Find where the given text appears and provide that cell's center as (X, Y) coordinate. 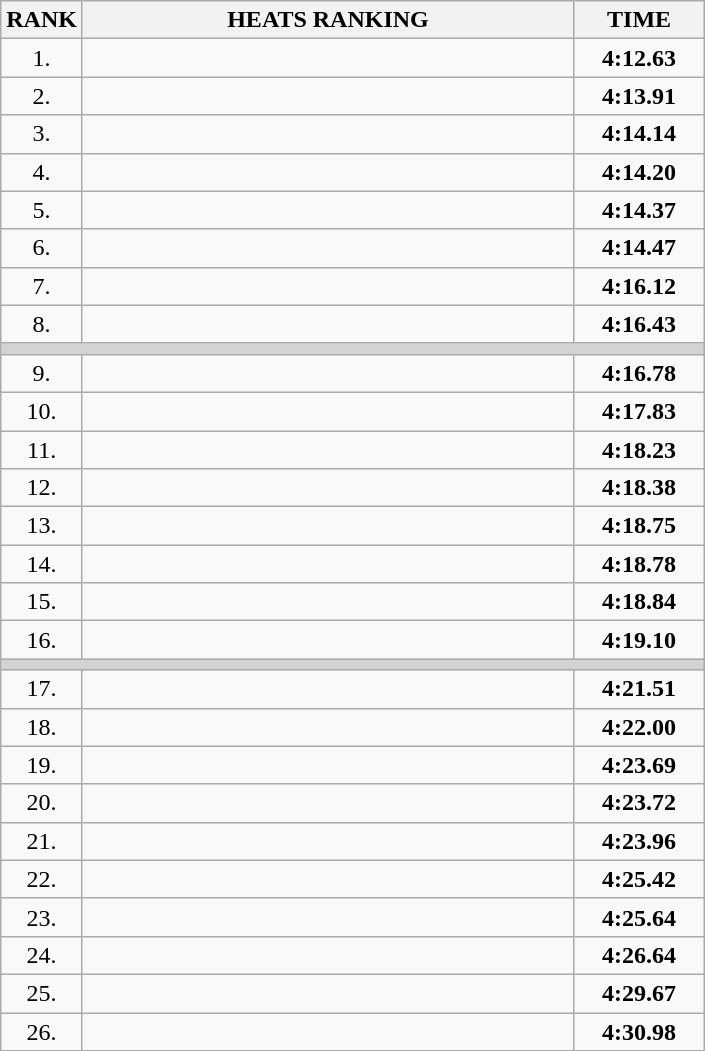
4:17.83 (640, 411)
26. (42, 1031)
6. (42, 248)
2. (42, 96)
4:25.42 (640, 879)
13. (42, 526)
14. (42, 564)
4:23.96 (640, 841)
4:26.64 (640, 955)
8. (42, 324)
12. (42, 488)
4:12.63 (640, 58)
4:21.51 (640, 689)
11. (42, 449)
20. (42, 803)
4:23.72 (640, 803)
4:23.69 (640, 765)
10. (42, 411)
4:14.47 (640, 248)
21. (42, 841)
4:29.67 (640, 993)
9. (42, 373)
15. (42, 602)
4:13.91 (640, 96)
25. (42, 993)
4:22.00 (640, 727)
18. (42, 727)
4:19.10 (640, 640)
RANK (42, 20)
23. (42, 917)
HEATS RANKING (328, 20)
5. (42, 210)
1. (42, 58)
16. (42, 640)
4:14.14 (640, 134)
3. (42, 134)
4:18.75 (640, 526)
TIME (640, 20)
4:16.78 (640, 373)
19. (42, 765)
4. (42, 172)
4:16.12 (640, 286)
17. (42, 689)
22. (42, 879)
4:30.98 (640, 1031)
4:14.20 (640, 172)
4:18.23 (640, 449)
4:18.38 (640, 488)
4:16.43 (640, 324)
4:25.64 (640, 917)
4:18.84 (640, 602)
4:14.37 (640, 210)
7. (42, 286)
4:18.78 (640, 564)
24. (42, 955)
